Find where the given text appears and provide that cell's center as [x, y] coordinate. 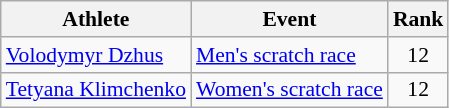
Rank [418, 19]
Event [290, 19]
Volodymyr Dzhus [96, 55]
Athlete [96, 19]
Women's scratch race [290, 90]
Tetyana Klimchenko [96, 90]
Men's scratch race [290, 55]
